Search for the cell housing the specified text and yield its [X, Y] center coordinate. 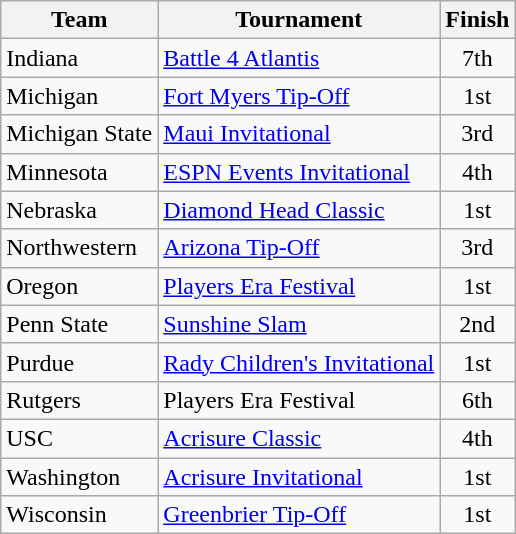
Tournament [299, 20]
Greenbrier Tip-Off [299, 515]
Northwestern [80, 248]
Team [80, 20]
Michigan State [80, 134]
Diamond Head Classic [299, 210]
Rady Children's Invitational [299, 362]
Finish [478, 20]
Rutgers [80, 400]
Sunshine Slam [299, 324]
Arizona Tip-Off [299, 248]
Minnesota [80, 172]
Nebraska [80, 210]
Battle 4 Atlantis [299, 58]
Acrisure Invitational [299, 477]
Oregon [80, 286]
Fort Myers Tip-Off [299, 96]
Washington [80, 477]
7th [478, 58]
Michigan [80, 96]
Penn State [80, 324]
Indiana [80, 58]
ESPN Events Invitational [299, 172]
2nd [478, 324]
6th [478, 400]
USC [80, 438]
Acrisure Classic [299, 438]
Wisconsin [80, 515]
Maui Invitational [299, 134]
Purdue [80, 362]
